Locate the cell with the specified text and output its (x, y) center coordinate. 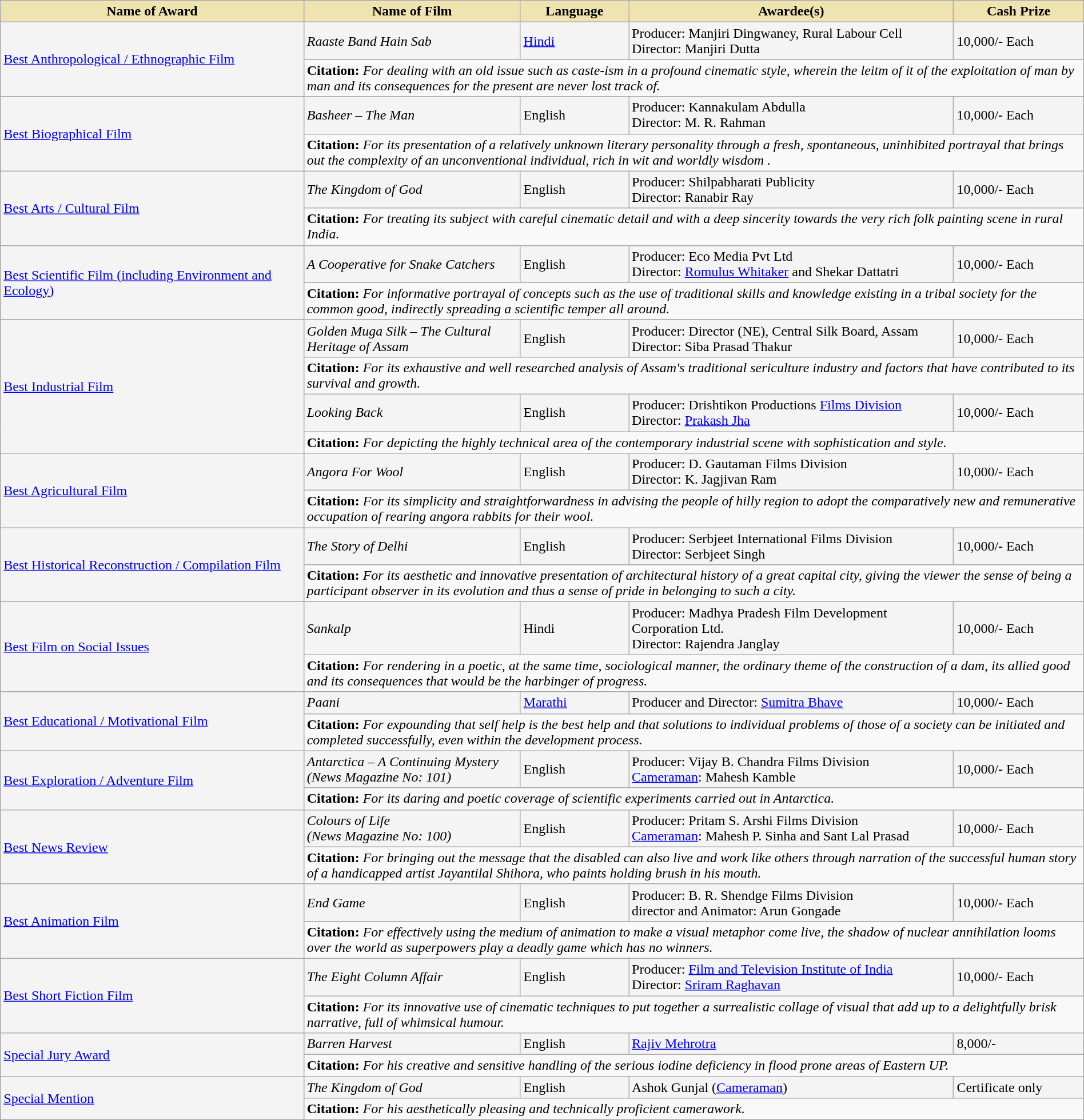
Best Animation Film (152, 921)
The Story of Delhi (412, 547)
Awardee(s) (791, 11)
Name of Film (412, 11)
Producer: D. Gautaman Films DivisionDirector: K. Jagjivan Ram (791, 472)
Citation: For its daring and poetic coverage of scientific experiments carried out in Antarctica. (694, 799)
Basheer – The Man (412, 115)
Producer: Eco Media Pvt LtdDirector: Romulus Whitaker and Shekar Dattatri (791, 264)
Producer: Manjiri Dingwaney, Rural Labour CellDirector: Manjiri Dutta (791, 41)
Producer: Vijay B. Chandra Films DivisionCameraman: Mahesh Kamble (791, 770)
Producer: Drishtikon Productions Films DivisionDirector: Prakash Jha (791, 413)
Sankalp (412, 628)
Marathi (574, 703)
Producer: Serbjeet International Films DivisionDirector: Serbjeet Singh (791, 547)
Raaste Band Hain Sab (412, 41)
Best Historical Reconstruction / Compilation Film (152, 565)
Paani (412, 703)
Producer: Pritam S. Arshi Films DivisionCameraman: Mahesh P. Sinha and Sant Lal Prasad (791, 828)
Producer: Film and Television Institute of IndiaDirector: Sriram Raghavan (791, 976)
Best Exploration / Adventure Film (152, 780)
Best Scientific Film (including Environment and Ecology) (152, 282)
Citation: For treating its subject with careful cinematic detail and with a deep sincerity towards the very rich folk painting scene in rural India. (694, 226)
A Cooperative for Snake Catchers (412, 264)
Certificate only (1019, 1087)
8,000/- (1019, 1044)
Producer: Kannakulam AbdullaDirector: M. R. Rahman (791, 115)
Best News Review (152, 847)
Ashok Gunjal (Cameraman) (791, 1087)
Cash Prize (1019, 11)
Best Biographical Film (152, 134)
The Eight Column Affair (412, 976)
Best Educational / Motivational Film (152, 722)
Producer and Director: Sumitra Bhave (791, 703)
Best Film on Social Issues (152, 647)
Producer: Shilpabharati PublicityDirector: Ranabir Ray (791, 190)
Golden Muga Silk – The Cultural Heritage of Assam (412, 338)
Special Mention (152, 1098)
Name of Award (152, 11)
Producer: Director (NE), Central Silk Board, AssamDirector: Siba Prasad Thakur (791, 338)
Best Short Fiction Film (152, 995)
Language (574, 11)
Antarctica – A Continuing Mystery(News Magazine No: 101) (412, 770)
Looking Back (412, 413)
Producer: Madhya Pradesh Film Development Corporation Ltd.Director: Rajendra Janglay (791, 628)
End Game (412, 902)
Special Jury Award (152, 1055)
Best Industrial Film (152, 386)
Citation: For his aesthetically pleasing and technically proficient camerawork. (694, 1109)
Barren Harvest (412, 1044)
Citation: For his creative and sensitive handling of the serious iodine deficiency in flood prone areas of Eastern UP. (694, 1066)
Angora For Wool (412, 472)
Producer: B. R. Shendge Films Divisiondirector and Animator: Arun Gongade (791, 902)
Colours of Life(News Magazine No: 100) (412, 828)
Citation: For depicting the highly technical area of the contemporary industrial scene with sophistication and style. (694, 442)
Best Arts / Cultural Film (152, 208)
Best Agricultural Film (152, 491)
Best Anthropological / Ethnographic Film (152, 59)
Rajiv Mehrotra (791, 1044)
